Return the [x, y] coordinate for the center point of the cell that contains the specified text.  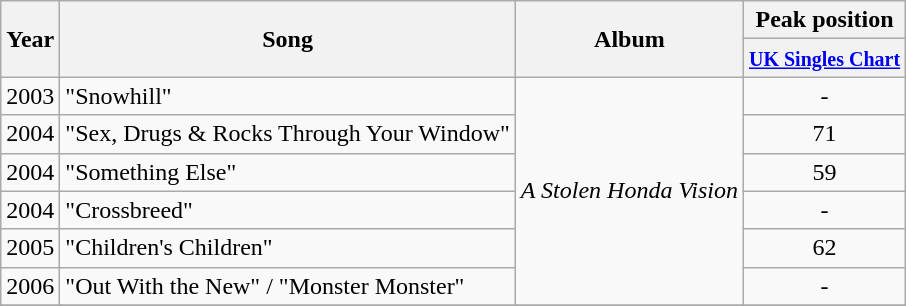
"Children's Children" [288, 248]
"Crossbreed" [288, 210]
UK Singles Chart [824, 58]
2006 [30, 286]
62 [824, 248]
59 [824, 172]
Peak position [824, 20]
"Snowhill" [288, 96]
2005 [30, 248]
"Sex, Drugs & Rocks Through Your Window" [288, 134]
A Stolen Honda Vision [629, 191]
Album [629, 39]
71 [824, 134]
"Something Else" [288, 172]
2003 [30, 96]
Year [30, 39]
Song [288, 39]
"Out With the New" / "Monster Monster" [288, 286]
